Identify which cell holds the provided text, then report its (X, Y) central coordinate. 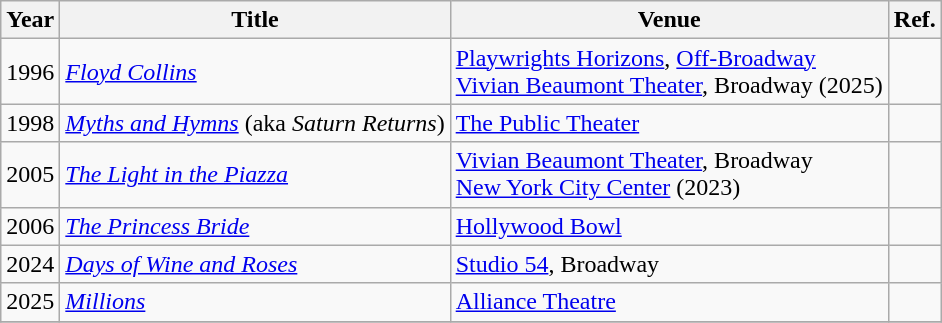
The Public Theater (669, 123)
Hollywood Bowl (669, 226)
2024 (30, 264)
Venue (669, 20)
Studio 54, Broadway (669, 264)
The Princess Bride (255, 226)
2005 (30, 174)
1996 (30, 72)
2006 (30, 226)
Ref. (914, 20)
Myths and Hymns (aka Saturn Returns) (255, 123)
2025 (30, 302)
1998 (30, 123)
Millions (255, 302)
The Light in the Piazza (255, 174)
Year (30, 20)
Alliance Theatre (669, 302)
Floyd Collins (255, 72)
Vivian Beaumont Theater, BroadwayNew York City Center (2023) (669, 174)
Days of Wine and Roses (255, 264)
Title (255, 20)
Playwrights Horizons, Off-BroadwayVivian Beaumont Theater, Broadway (2025) (669, 72)
